From the cell containing the given text, extract its center point as (x, y) coordinate. 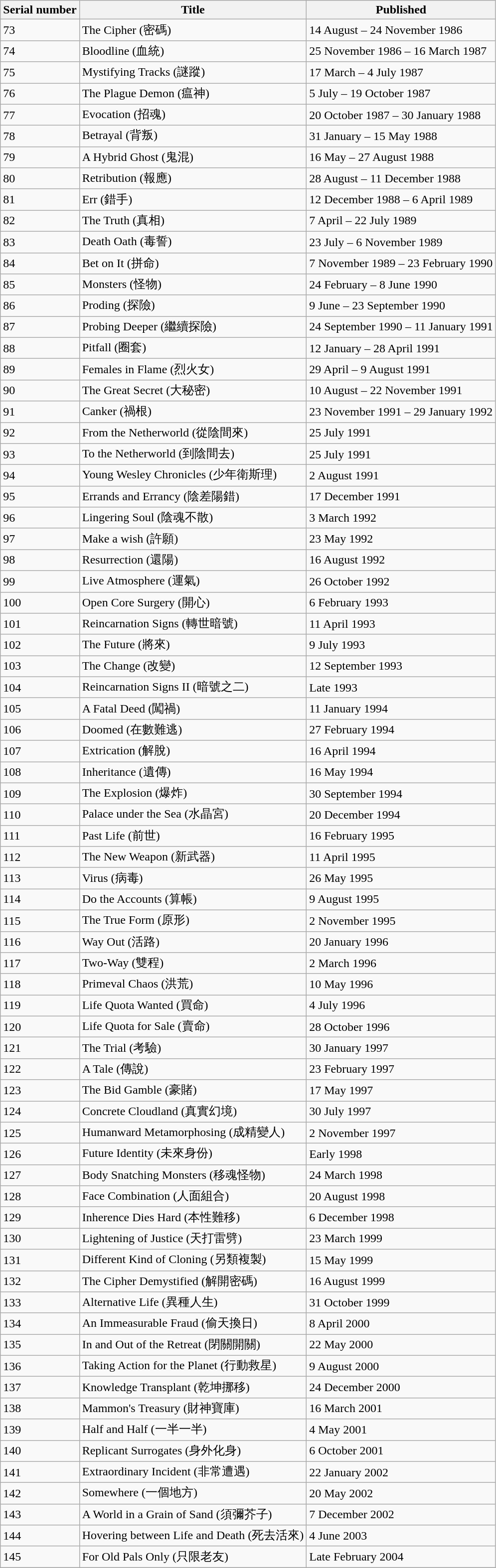
Bloodline (血統) (193, 51)
Canker (禍根) (193, 412)
145 (40, 1557)
Concrete Cloudland (真實幻境) (193, 1112)
120 (40, 1026)
23 July – 6 November 1989 (401, 242)
140 (40, 1451)
136 (40, 1366)
78 (40, 137)
121 (40, 1048)
7 April – 22 July 1989 (401, 221)
123 (40, 1090)
Late February 2004 (401, 1557)
For Old Pals Only (只限老友) (193, 1557)
87 (40, 327)
Bet on It (拼命) (193, 263)
Resurrection (還陽) (193, 560)
Make a wish (許願) (193, 539)
24 February – 8 June 1990 (401, 285)
105 (40, 709)
23 November 1991 – 29 January 1992 (401, 412)
24 March 1998 (401, 1175)
29 April – 9 August 1991 (401, 370)
124 (40, 1112)
17 December 1991 (401, 496)
4 May 2001 (401, 1430)
102 (40, 645)
2 March 1996 (401, 964)
Do the Accounts (算帳) (193, 900)
133 (40, 1302)
A Fatal Deed (闖禍) (193, 709)
Future Identity (未來身份) (193, 1154)
100 (40, 603)
106 (40, 729)
6 February 1993 (401, 603)
22 January 2002 (401, 1472)
93 (40, 454)
Lingering Soul (陰魂不散) (193, 518)
30 July 1997 (401, 1112)
25 November 1986 – 16 March 1987 (401, 51)
15 May 1999 (401, 1260)
The Plague Demon (瘟神) (193, 94)
137 (40, 1387)
96 (40, 518)
115 (40, 921)
109 (40, 793)
The Change (改變) (193, 667)
Mystifying Tracks (謎蹤) (193, 73)
114 (40, 900)
90 (40, 391)
The Cipher Demystified (解開密碼) (193, 1282)
23 February 1997 (401, 1069)
Alternative Life (異種人生) (193, 1302)
Somewhere (一個地方) (193, 1494)
130 (40, 1239)
Probing Deeper (繼續探險) (193, 327)
Late 1993 (401, 688)
The New Weapon (新武器) (193, 857)
122 (40, 1069)
23 March 1999 (401, 1239)
30 September 1994 (401, 793)
82 (40, 221)
20 August 1998 (401, 1197)
Two-Way (雙程) (193, 964)
Inheritance (遺傳) (193, 772)
24 December 2000 (401, 1387)
20 December 1994 (401, 815)
79 (40, 157)
Reincarnation Signs (轉世暗號) (193, 624)
Knowledge Transplant (乾坤挪移) (193, 1387)
6 December 1998 (401, 1218)
85 (40, 285)
Replicant Surrogates (身外化身) (193, 1451)
12 January – 28 April 1991 (401, 348)
20 October 1987 – 30 January 1988 (401, 115)
131 (40, 1260)
135 (40, 1345)
17 May 1997 (401, 1090)
92 (40, 433)
Reincarnation Signs II (暗號之二) (193, 688)
A Hybrid Ghost (鬼混) (193, 157)
4 June 2003 (401, 1536)
Primeval Chaos (洪荒) (193, 985)
A Tale (傳說) (193, 1069)
31 January – 15 May 1988 (401, 137)
8 April 2000 (401, 1323)
Betrayal (背叛) (193, 137)
77 (40, 115)
110 (40, 815)
95 (40, 496)
Retribution (報應) (193, 178)
The Bid Gamble (豪賭) (193, 1090)
Pitfall (圈套) (193, 348)
2 November 1995 (401, 921)
Doomed (在數難逃) (193, 729)
9 August 1995 (401, 900)
12 September 1993 (401, 667)
101 (40, 624)
125 (40, 1133)
14 August – 24 November 1986 (401, 30)
24 September 1990 – 11 January 1991 (401, 327)
107 (40, 751)
88 (40, 348)
86 (40, 306)
116 (40, 942)
Different Kind of Cloning (另類複製) (193, 1260)
Monsters (怪物) (193, 285)
The Trial (考驗) (193, 1048)
97 (40, 539)
23 May 1992 (401, 539)
6 October 2001 (401, 1451)
16 August 1992 (401, 560)
16 February 1995 (401, 836)
16 May – 27 August 1988 (401, 157)
Proding (探險) (193, 306)
Inherence Dies Hard (本性難移) (193, 1218)
The Future (將來) (193, 645)
Live Atmosphere (運氣) (193, 581)
From the Netherworld (從陰間來) (193, 433)
28 October 1996 (401, 1026)
111 (40, 836)
The True Form (原形) (193, 921)
20 May 2002 (401, 1494)
9 July 1993 (401, 645)
A World in a Grain of Sand (須彌芥子) (193, 1515)
74 (40, 51)
Open Core Surgery (開心) (193, 603)
20 January 1996 (401, 942)
11 January 1994 (401, 709)
Published (401, 10)
84 (40, 263)
127 (40, 1175)
Err (錯手) (193, 199)
26 October 1992 (401, 581)
26 May 1995 (401, 878)
2 August 1991 (401, 475)
10 May 1996 (401, 985)
16 May 1994 (401, 772)
126 (40, 1154)
141 (40, 1472)
81 (40, 199)
11 April 1993 (401, 624)
16 March 2001 (401, 1408)
Life Quota for Sale (賣命) (193, 1026)
The Great Secret (大秘密) (193, 391)
Serial number (40, 10)
31 October 1999 (401, 1302)
17 March – 4 July 1987 (401, 73)
30 January 1997 (401, 1048)
108 (40, 772)
Mammon's Treasury (財神寶庫) (193, 1408)
73 (40, 30)
118 (40, 985)
9 June – 23 September 1990 (401, 306)
83 (40, 242)
144 (40, 1536)
91 (40, 412)
The Truth (真相) (193, 221)
5 July – 19 October 1987 (401, 94)
4 July 1996 (401, 1005)
Body Snatching Monsters (移魂怪物) (193, 1175)
142 (40, 1494)
12 December 1988 – 6 April 1989 (401, 199)
To the Netherworld (到陰間去) (193, 454)
Humanward Metamorphosing (成精變人) (193, 1133)
Young Wesley Chronicles (少年衛斯理) (193, 475)
7 November 1989 – 23 February 1990 (401, 263)
98 (40, 560)
128 (40, 1197)
Past Life (前世) (193, 836)
129 (40, 1218)
138 (40, 1408)
76 (40, 94)
An Immeasurable Fraud (偷天換日) (193, 1323)
16 April 1994 (401, 751)
3 March 1992 (401, 518)
Females in Flame (烈火女) (193, 370)
139 (40, 1430)
112 (40, 857)
7 December 2002 (401, 1515)
Palace under the Sea (水晶宮) (193, 815)
2 November 1997 (401, 1133)
104 (40, 688)
Extrication (解脫) (193, 751)
Death Oath (毒誓) (193, 242)
27 February 1994 (401, 729)
Extraordinary Incident (非常遭遇) (193, 1472)
Title (193, 10)
The Cipher (密碼) (193, 30)
119 (40, 1005)
22 May 2000 (401, 1345)
Half and Half (一半一半) (193, 1430)
134 (40, 1323)
11 April 1995 (401, 857)
103 (40, 667)
10 August – 22 November 1991 (401, 391)
Evocation (招魂) (193, 115)
99 (40, 581)
Life Quota Wanted (買命) (193, 1005)
Errands and Errancy (陰差陽錯) (193, 496)
75 (40, 73)
132 (40, 1282)
28 August – 11 December 1988 (401, 178)
Face Combination (人面組合) (193, 1197)
80 (40, 178)
In and Out of the Retreat (閉關開關) (193, 1345)
16 August 1999 (401, 1282)
The Explosion (爆炸) (193, 793)
113 (40, 878)
94 (40, 475)
Early 1998 (401, 1154)
9 August 2000 (401, 1366)
89 (40, 370)
Hovering between Life and Death (死去活來) (193, 1536)
Way Out (活路) (193, 942)
117 (40, 964)
143 (40, 1515)
Virus (病毒) (193, 878)
Lightening of Justice (天打雷劈) (193, 1239)
Taking Action for the Planet (行動救星) (193, 1366)
